Provide the (X, Y) coordinate of the cell's center where the given text is located.  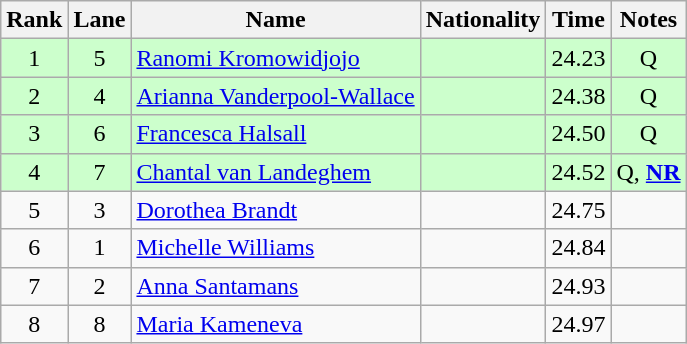
Notes (648, 20)
Michelle Williams (276, 248)
24.84 (578, 248)
Q, NR (648, 172)
Arianna Vanderpool-Wallace (276, 96)
Francesca Halsall (276, 134)
Time (578, 20)
Nationality (483, 20)
24.38 (578, 96)
Dorothea Brandt (276, 210)
24.23 (578, 58)
Ranomi Kromowidjojo (276, 58)
Anna Santamans (276, 286)
Name (276, 20)
Chantal van Landeghem (276, 172)
Maria Kameneva (276, 324)
24.75 (578, 210)
24.97 (578, 324)
24.52 (578, 172)
Rank (34, 20)
Lane (100, 20)
24.93 (578, 286)
24.50 (578, 134)
